Extract the [x, y] coordinate from the center of the cell holding the provided text.  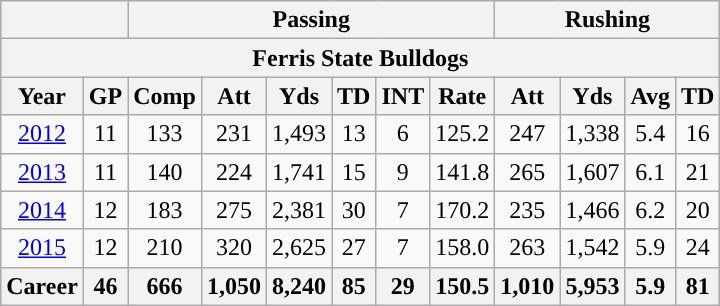
1,338 [592, 134]
2,381 [300, 210]
2012 [42, 134]
13 [354, 134]
21 [698, 172]
247 [528, 134]
263 [528, 248]
210 [165, 248]
6 [403, 134]
1,010 [528, 286]
1,050 [234, 286]
5,953 [592, 286]
133 [165, 134]
Ferris State Bulldogs [360, 58]
46 [105, 286]
6.2 [650, 210]
85 [354, 286]
2015 [42, 248]
5.4 [650, 134]
2014 [42, 210]
24 [698, 248]
1,542 [592, 248]
29 [403, 286]
Rate [462, 96]
1,493 [300, 134]
2,625 [300, 248]
6.1 [650, 172]
141.8 [462, 172]
2013 [42, 172]
158.0 [462, 248]
275 [234, 210]
170.2 [462, 210]
231 [234, 134]
Comp [165, 96]
GP [105, 96]
Rushing [608, 20]
INT [403, 96]
27 [354, 248]
125.2 [462, 134]
1,466 [592, 210]
224 [234, 172]
150.5 [462, 286]
235 [528, 210]
1,607 [592, 172]
Career [42, 286]
20 [698, 210]
30 [354, 210]
Avg [650, 96]
1,741 [300, 172]
Passing [312, 20]
140 [165, 172]
Year [42, 96]
81 [698, 286]
183 [165, 210]
666 [165, 286]
265 [528, 172]
16 [698, 134]
15 [354, 172]
8,240 [300, 286]
320 [234, 248]
9 [403, 172]
